Output the [x, y] coordinate of the center of the cell containing the given text.  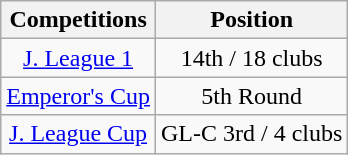
Competitions [78, 20]
J. League 1 [78, 58]
Emperor's Cup [78, 96]
5th Round [251, 96]
14th / 18 clubs [251, 58]
J. League Cup [78, 134]
GL-C 3rd / 4 clubs [251, 134]
Position [251, 20]
